Determine the [X, Y] coordinate at the center of the cell enclosing the given text.  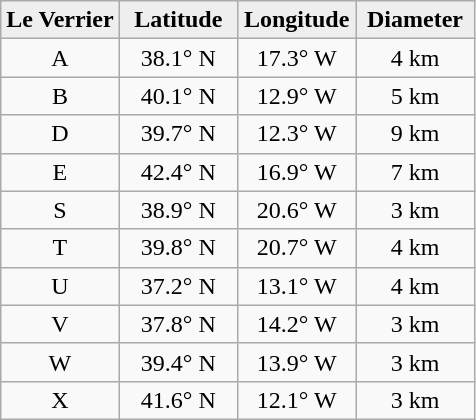
13.9° W [296, 362]
20.6° W [296, 210]
5 km [415, 96]
38.1° N [178, 58]
42.4° N [178, 172]
20.7° W [296, 248]
Le Verrier [60, 20]
X [60, 400]
41.6° N [178, 400]
E [60, 172]
U [60, 286]
37.2° N [178, 286]
Longitude [296, 20]
38.9° N [178, 210]
16.9° W [296, 172]
37.8° N [178, 324]
39.4° N [178, 362]
39.8° N [178, 248]
B [60, 96]
V [60, 324]
W [60, 362]
12.9° W [296, 96]
7 km [415, 172]
T [60, 248]
S [60, 210]
12.3° W [296, 134]
Latitude [178, 20]
12.1° W [296, 400]
39.7° N [178, 134]
Diameter [415, 20]
A [60, 58]
9 km [415, 134]
14.2° W [296, 324]
D [60, 134]
13.1° W [296, 286]
17.3° W [296, 58]
40.1° N [178, 96]
